Search for the cell housing the specified text and yield its [x, y] center coordinate. 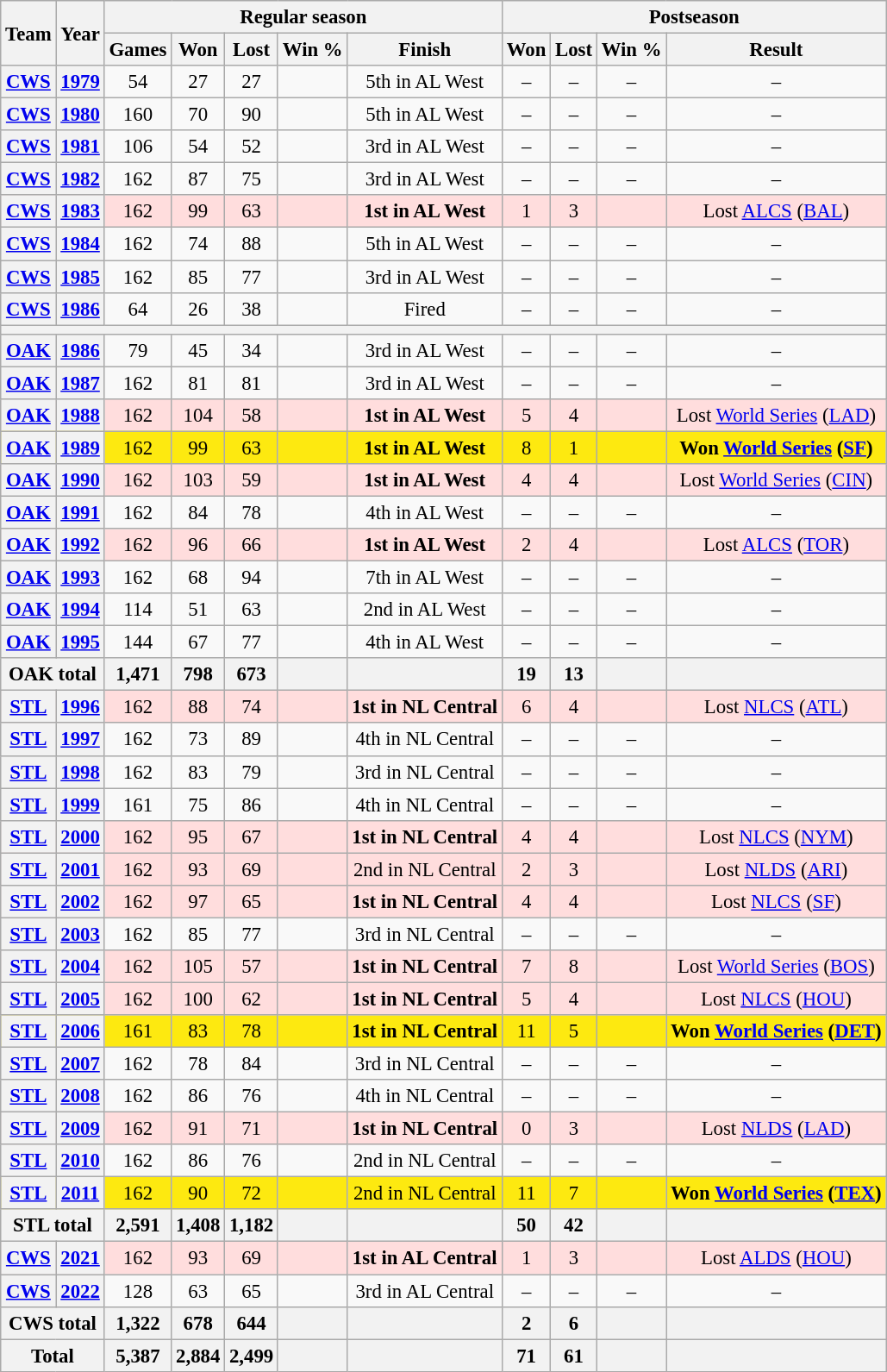
42 [574, 1225]
1979 [80, 82]
1989 [80, 448]
STL total [53, 1225]
Lost NLDS (LAD) [776, 1129]
Lost NLDS (ARI) [776, 869]
58 [252, 416]
2002 [80, 902]
Lost World Series (LAD) [776, 416]
100 [198, 999]
5,387 [138, 1356]
97 [198, 902]
Finish [425, 50]
62 [252, 999]
70 [198, 115]
1980 [80, 115]
114 [138, 610]
2009 [80, 1129]
26 [198, 309]
2001 [80, 869]
52 [252, 147]
Regular season [303, 17]
34 [252, 350]
Lost NLCS (ATL) [776, 707]
89 [252, 740]
73 [198, 740]
1,471 [138, 674]
38 [252, 309]
1992 [80, 545]
1996 [80, 707]
1984 [80, 244]
2003 [80, 934]
1991 [80, 512]
2010 [80, 1161]
68 [198, 578]
1,182 [252, 1225]
2000 [80, 836]
1988 [80, 416]
1983 [80, 211]
Lost ALCS (BAL) [776, 211]
106 [138, 147]
96 [198, 545]
94 [252, 578]
57 [252, 967]
87 [198, 179]
0 [527, 1129]
50 [527, 1225]
Lost ALCS (TOR) [776, 545]
1999 [80, 805]
72 [252, 1193]
95 [198, 836]
160 [138, 115]
105 [198, 967]
7th in AL West [425, 578]
1981 [80, 147]
59 [252, 480]
91 [198, 1129]
798 [198, 674]
1998 [80, 772]
Postseason [695, 17]
CWS total [53, 1323]
144 [138, 642]
2008 [80, 1096]
Won World Series (DET) [776, 1031]
2004 [80, 967]
128 [138, 1291]
1st in AL Central [425, 1258]
1993 [80, 578]
2005 [80, 999]
Won World Series (TEX) [776, 1193]
644 [252, 1323]
Lost NLCS (NYM) [776, 836]
103 [198, 480]
Lost NLCS (SF) [776, 902]
104 [198, 416]
Result [776, 50]
Total [53, 1356]
2nd in AL West [425, 610]
Lost ALDS (HOU) [776, 1258]
66 [252, 545]
2022 [80, 1291]
19 [527, 674]
673 [252, 674]
Year [80, 33]
Lost World Series (BOS) [776, 967]
64 [138, 309]
OAK total [53, 674]
2011 [80, 1193]
2006 [80, 1031]
678 [198, 1323]
Fired [425, 309]
Won World Series (SF) [776, 448]
45 [198, 350]
1990 [80, 480]
1,322 [138, 1323]
13 [574, 674]
51 [198, 610]
Lost NLCS (HOU) [776, 999]
1994 [80, 610]
1997 [80, 740]
Games [138, 50]
1985 [80, 277]
Team [28, 33]
61 [574, 1356]
2,591 [138, 1225]
2,499 [252, 1356]
1982 [80, 179]
3rd in AL Central [425, 1291]
1995 [80, 642]
2,884 [198, 1356]
Lost World Series (CIN) [776, 480]
1,408 [198, 1225]
1987 [80, 383]
2007 [80, 1064]
2021 [80, 1258]
